Extract the (X, Y) coordinate from the center of the cell holding the provided text.  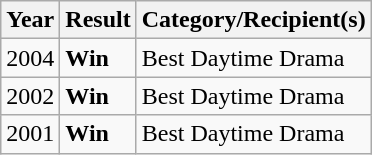
2001 (30, 134)
Result (98, 20)
Category/Recipient(s) (254, 20)
Year (30, 20)
2004 (30, 58)
2002 (30, 96)
